Search for the cell housing the specified text and yield its [x, y] center coordinate. 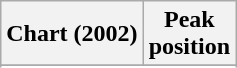
Peakposition [189, 34]
Chart (2002) [72, 34]
